Extract the [x, y] coordinate from the center of the cell holding the provided text.  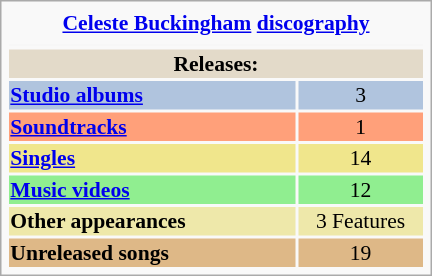
14 [360, 158]
3 [360, 95]
Releases: [216, 63]
Soundtracks [152, 126]
Music videos [152, 189]
Celeste Buckingham discography [216, 23]
Unreleased songs [152, 252]
Studio albums [152, 95]
3 Features [360, 221]
Other appearances [152, 221]
19 [360, 252]
1 [360, 126]
12 [360, 189]
Singles [152, 158]
